From the cell containing the given text, extract its center point as [x, y] coordinate. 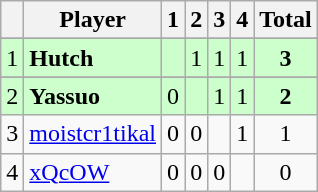
Hutch [93, 58]
Total [286, 20]
Player [93, 20]
xQcOW [93, 172]
moistcr1tikal [93, 134]
Yassuo [93, 96]
